From the cell containing the given text, extract its center point as [X, Y] coordinate. 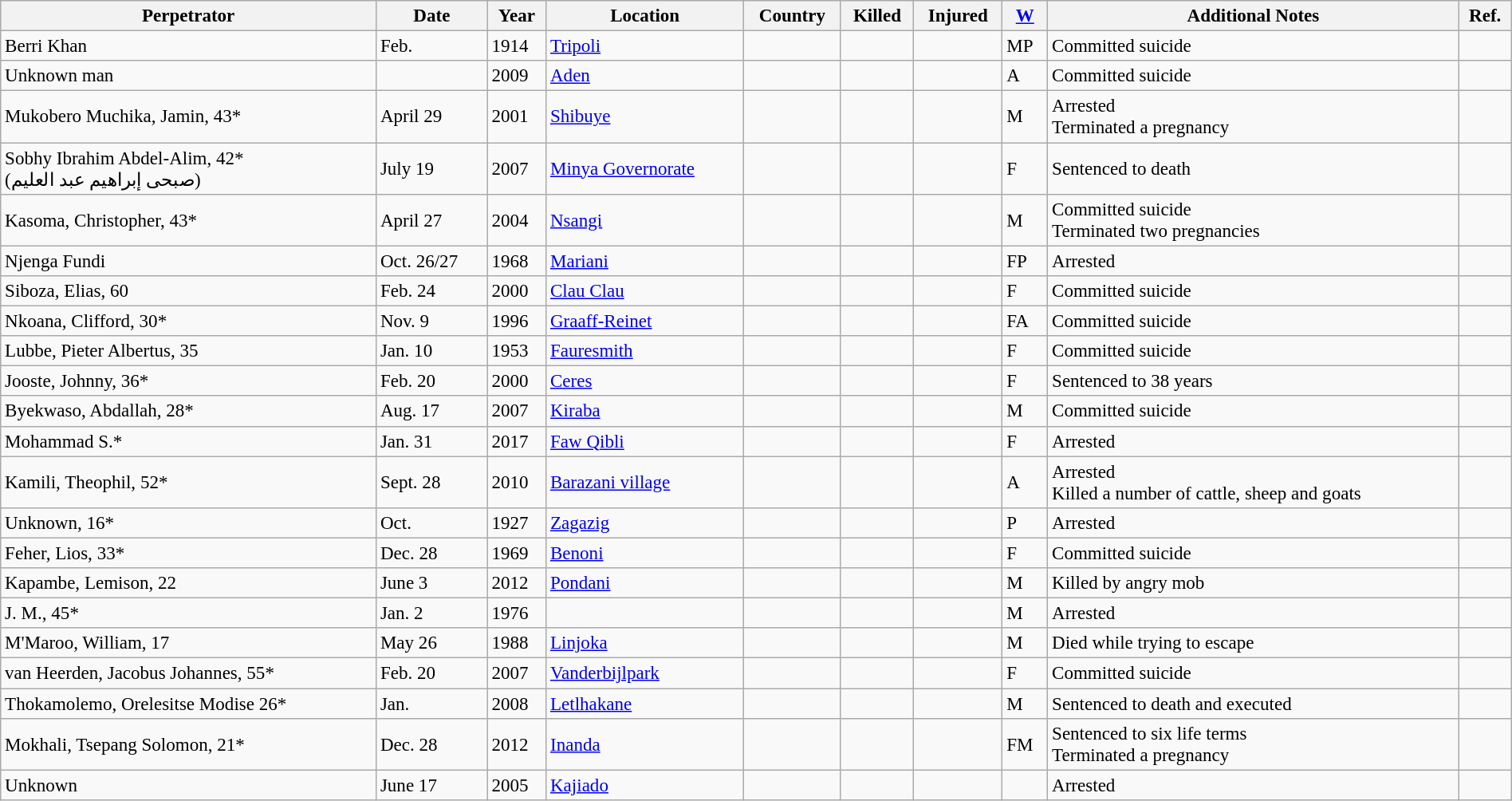
Clau Clau [645, 291]
Ref. [1485, 16]
Njenga Fundi [188, 261]
Sentenced to six life termsTerminated a pregnancy [1254, 745]
2009 [517, 76]
June 3 [432, 583]
Fauresmith [645, 351]
Date [432, 16]
Sobhy Ibrahim Abdel-Alim, 42* (صبحى إبراهيم عبد العليم) [188, 169]
Sentenced to death [1254, 169]
Unknown, 16* [188, 523]
W [1026, 16]
1927 [517, 523]
Pondani [645, 583]
Unknown [188, 785]
Kajiado [645, 785]
Zagazig [645, 523]
Nov. 9 [432, 322]
Thokamolemo, Orelesitse Modise 26* [188, 704]
Died while trying to escape [1254, 643]
Byekwaso, Abdallah, 28* [188, 412]
J. M., 45* [188, 614]
Kapambe, Lemison, 22 [188, 583]
Feher, Lios, 33* [188, 553]
Additional Notes [1254, 16]
Kamili, Theophil, 52* [188, 482]
Kasoma, Christopher, 43* [188, 220]
Berri Khan [188, 46]
Oct. 26/27 [432, 261]
Location [645, 16]
Oct. [432, 523]
2004 [517, 220]
Year [517, 16]
FA [1026, 322]
Feb. [432, 46]
April 29 [432, 116]
Letlhakane [645, 704]
2017 [517, 441]
MP [1026, 46]
Mariani [645, 261]
P [1026, 523]
Jan. 10 [432, 351]
1914 [517, 46]
Sentenced to death and executed [1254, 704]
1996 [517, 322]
1953 [517, 351]
Sept. 28 [432, 482]
Country [793, 16]
Killed [877, 16]
Unknown man [188, 76]
Tripoli [645, 46]
June 17 [432, 785]
Vanderbijlpark [645, 673]
Mokhali, Tsepang Solomon, 21* [188, 745]
1968 [517, 261]
FM [1026, 745]
Barazani village [645, 482]
July 19 [432, 169]
Feb. 24 [432, 291]
2008 [517, 704]
2010 [517, 482]
Arrested Killed a number of cattle, sheep and goats [1254, 482]
ArrestedTerminated a pregnancy [1254, 116]
2001 [517, 116]
Mukobero Muchika, Jamin, 43* [188, 116]
Jan. 31 [432, 441]
Shibuye [645, 116]
Mohammad S.* [188, 441]
1988 [517, 643]
Sentenced to 38 years [1254, 381]
Aug. 17 [432, 412]
1976 [517, 614]
Killed by angry mob [1254, 583]
Ceres [645, 381]
M'Maroo, William, 17 [188, 643]
Aden [645, 76]
Injured [959, 16]
Jan. 2 [432, 614]
Nsangi [645, 220]
Committed suicideTerminated two pregnancies [1254, 220]
van Heerden, Jacobus Johannes, 55* [188, 673]
Siboza, Elias, 60 [188, 291]
Nkoana, Clifford, 30* [188, 322]
Lubbe, Pieter Albertus, 35 [188, 351]
Jan. [432, 704]
Perpetrator [188, 16]
Kiraba [645, 412]
April 27 [432, 220]
2005 [517, 785]
Benoni [645, 553]
FP [1026, 261]
Inanda [645, 745]
Jooste, Johnny, 36* [188, 381]
1969 [517, 553]
Linjoka [645, 643]
Minya Governorate [645, 169]
Graaff-Reinet [645, 322]
Faw Qibli [645, 441]
May 26 [432, 643]
